From the cell containing the given text, extract its center point as (x, y) coordinate. 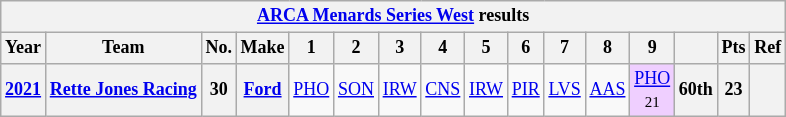
Pts (734, 48)
30 (218, 90)
9 (652, 48)
AAS (608, 90)
2 (356, 48)
PHO (312, 90)
8 (608, 48)
6 (526, 48)
Year (24, 48)
Ford (262, 90)
PHO21 (652, 90)
PIR (526, 90)
LVS (564, 90)
Make (262, 48)
23 (734, 90)
60th (696, 90)
Ref (768, 48)
CNS (443, 90)
Team (123, 48)
3 (400, 48)
No. (218, 48)
2021 (24, 90)
1 (312, 48)
Rette Jones Racing (123, 90)
4 (443, 48)
7 (564, 48)
SON (356, 90)
5 (486, 48)
ARCA Menards Series West results (394, 16)
